Identify which cell holds the provided text, then report its (x, y) central coordinate. 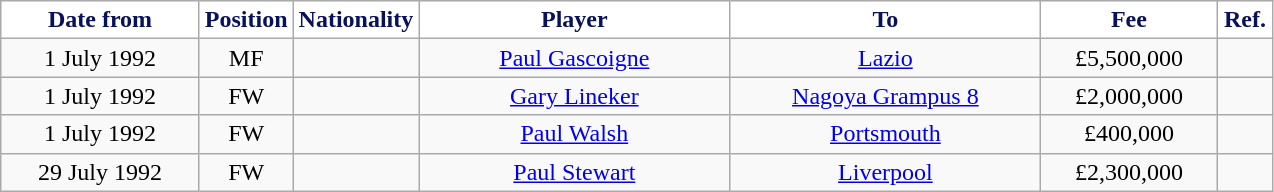
MF (246, 58)
Nagoya Grampus 8 (886, 96)
Player (574, 20)
Position (246, 20)
Gary Lineker (574, 96)
29 July 1992 (100, 172)
Date from (100, 20)
Paul Walsh (574, 134)
To (886, 20)
£2,300,000 (1129, 172)
Liverpool (886, 172)
£2,000,000 (1129, 96)
£5,500,000 (1129, 58)
Paul Gascoigne (574, 58)
£400,000 (1129, 134)
Portsmouth (886, 134)
Fee (1129, 20)
Nationality (356, 20)
Paul Stewart (574, 172)
Ref. (1245, 20)
Lazio (886, 58)
